Search for the cell housing the specified text and yield its (X, Y) center coordinate. 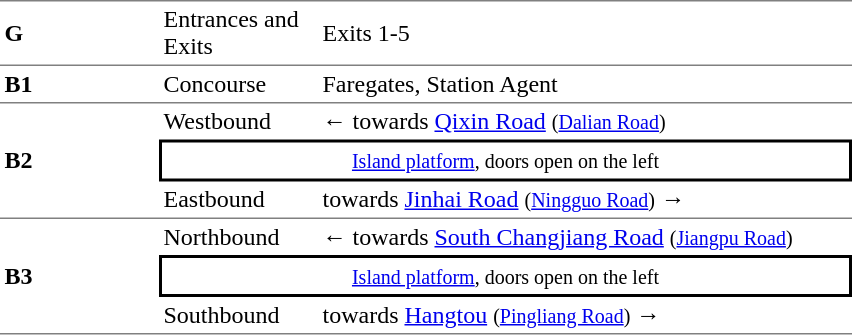
← towards South Changjiang Road (Jiangpu Road) (585, 237)
towards Jinhai Road (Ningguo Road) → (585, 201)
G (80, 33)
B2 (80, 162)
towards Hangtou (Pingliang Road) → (585, 316)
B1 (80, 85)
B3 (80, 277)
Westbound (238, 122)
Northbound (238, 237)
Southbound (238, 316)
Concourse (238, 85)
Entrances and Exits (238, 33)
Faregates, Station Agent (585, 85)
Eastbound (238, 201)
Exits 1-5 (585, 33)
← towards Qixin Road (Dalian Road) (585, 122)
